Return [X, Y] of the center of cell containing provided text 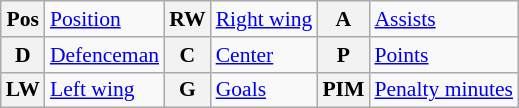
Assists [444, 19]
LW [23, 90]
P [343, 55]
Points [444, 55]
Center [264, 55]
Right wing [264, 19]
PIM [343, 90]
Left wing [104, 90]
G [188, 90]
RW [188, 19]
Defenceman [104, 55]
Penalty minutes [444, 90]
Pos [23, 19]
Position [104, 19]
D [23, 55]
C [188, 55]
Goals [264, 90]
A [343, 19]
